Return (x, y) of the center of cell containing provided text 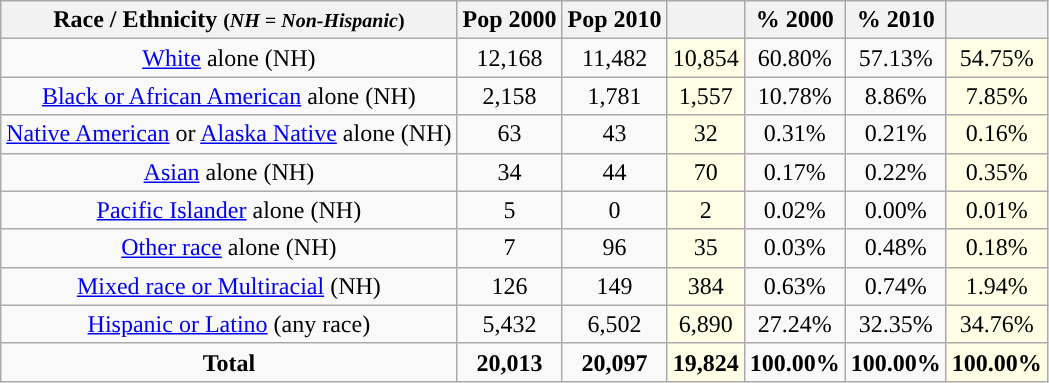
57.13% (896, 58)
1,781 (614, 96)
6,502 (614, 324)
34 (510, 172)
5,432 (510, 324)
20,097 (614, 362)
7.85% (996, 96)
384 (706, 286)
43 (614, 134)
0.74% (896, 286)
0.03% (794, 248)
60.80% (794, 58)
% 2000 (794, 20)
32.35% (896, 324)
2,158 (510, 96)
8.86% (896, 96)
35 (706, 248)
63 (510, 134)
Race / Ethnicity (NH = Non-Hispanic) (229, 20)
5 (510, 210)
6,890 (706, 324)
Asian alone (NH) (229, 172)
1.94% (996, 286)
Hispanic or Latino (any race) (229, 324)
20,013 (510, 362)
0.63% (794, 286)
0.22% (896, 172)
% 2010 (896, 20)
0.16% (996, 134)
1,557 (706, 96)
11,482 (614, 58)
0.21% (896, 134)
10.78% (794, 96)
Pacific Islander alone (NH) (229, 210)
0.48% (896, 248)
0.02% (794, 210)
32 (706, 134)
149 (614, 286)
7 (510, 248)
0.31% (794, 134)
126 (510, 286)
0.00% (896, 210)
10,854 (706, 58)
Other race alone (NH) (229, 248)
0.17% (794, 172)
34.76% (996, 324)
70 (706, 172)
12,168 (510, 58)
0.35% (996, 172)
Pop 2010 (614, 20)
White alone (NH) (229, 58)
96 (614, 248)
Black or African American alone (NH) (229, 96)
0.01% (996, 210)
Mixed race or Multiracial (NH) (229, 286)
Pop 2000 (510, 20)
Native American or Alaska Native alone (NH) (229, 134)
0.18% (996, 248)
0 (614, 210)
54.75% (996, 58)
19,824 (706, 362)
Total (229, 362)
44 (614, 172)
2 (706, 210)
27.24% (794, 324)
